Identify which cell holds the provided text, then report its [x, y] central coordinate. 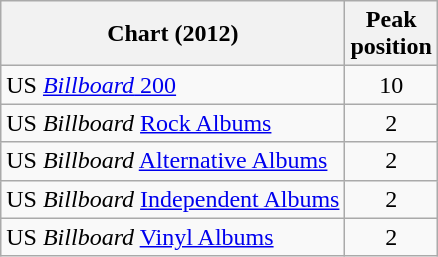
US Billboard Rock Albums [173, 123]
US Billboard Independent Albums [173, 199]
US Billboard Alternative Albums [173, 161]
US Billboard 200 [173, 85]
Peakposition [391, 34]
US Billboard Vinyl Albums [173, 237]
Chart (2012) [173, 34]
10 [391, 85]
